From the cell containing the given text, extract its center point as (X, Y) coordinate. 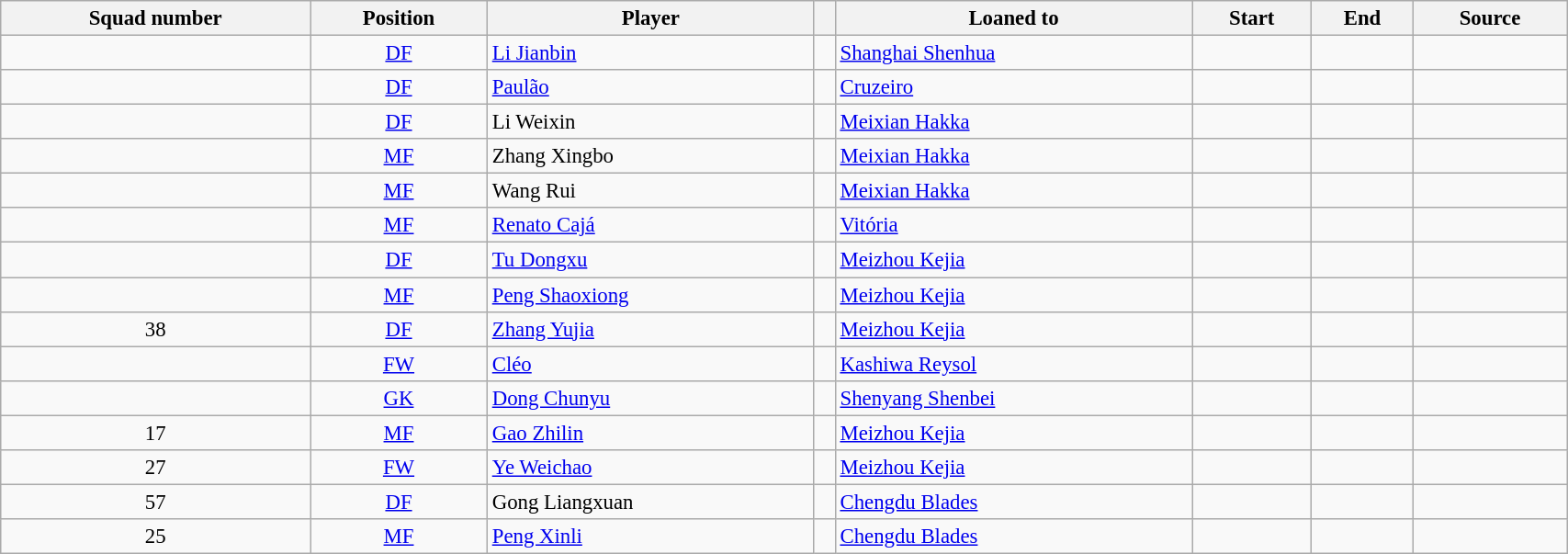
Li Jianbin (650, 53)
Zhang Xingbo (650, 156)
Gong Liangxuan (650, 502)
Renato Cajá (650, 225)
Wang Rui (650, 191)
Gao Zhilin (650, 433)
Paulão (650, 87)
Loaned to (1014, 18)
Source (1490, 18)
End (1363, 18)
Kashiwa Reysol (1014, 364)
Zhang Yujia (650, 329)
Cruzeiro (1014, 87)
Li Weixin (650, 122)
Dong Chunyu (650, 398)
Player (650, 18)
Peng Shaoxiong (650, 295)
Ye Weichao (650, 468)
Position (399, 18)
17 (156, 433)
Peng Xinli (650, 537)
Squad number (156, 18)
38 (156, 329)
Shenyang Shenbei (1014, 398)
Start (1252, 18)
27 (156, 468)
Tu Dongxu (650, 260)
Vitória (1014, 225)
Shanghai Shenhua (1014, 53)
Cléo (650, 364)
GK (399, 398)
25 (156, 537)
57 (156, 502)
